From the cell containing the given text, extract its center point as [x, y] coordinate. 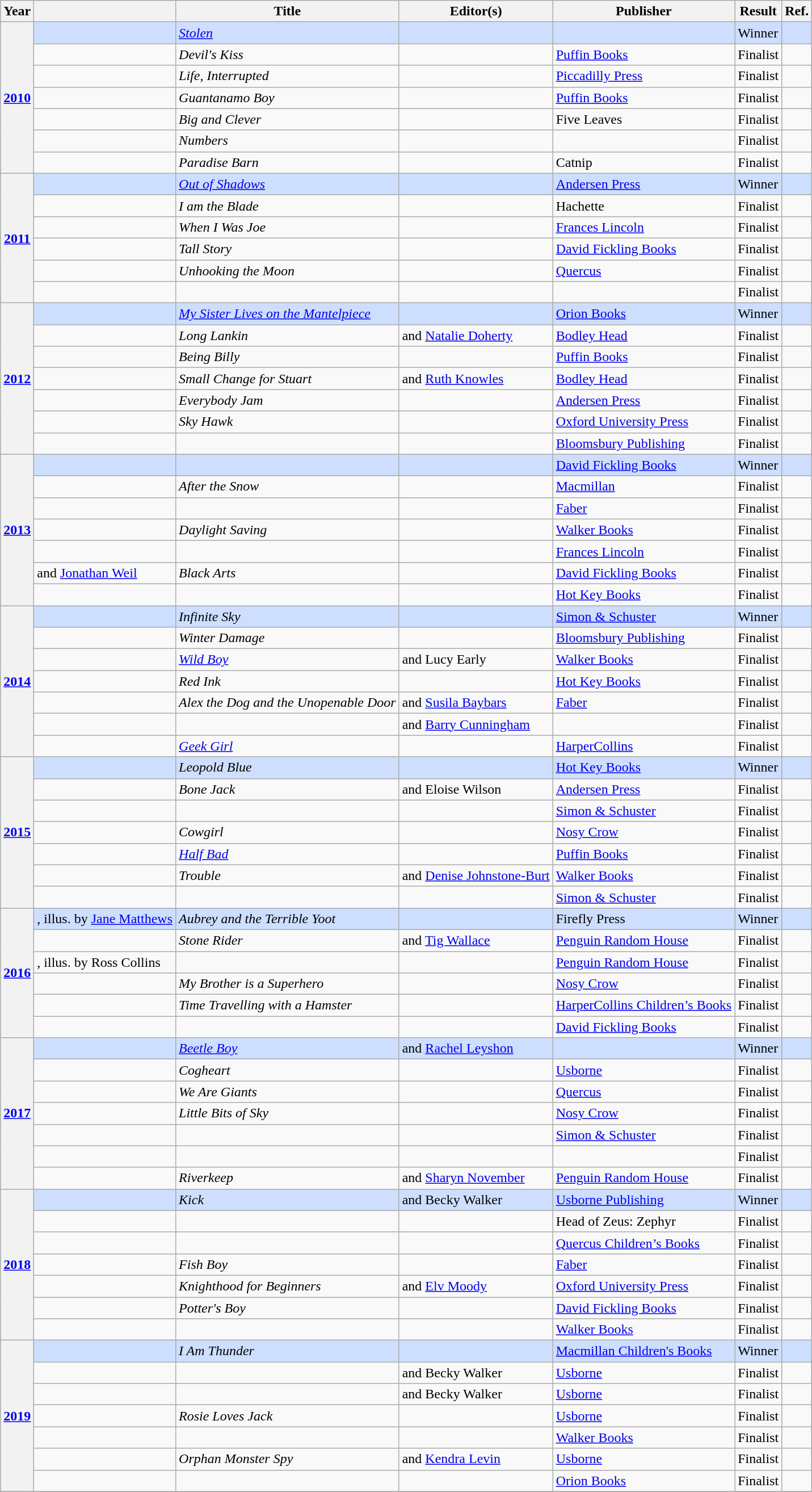
Title [288, 11]
2018 [17, 1264]
Ref. [797, 11]
We Are Giants [288, 1092]
Unhooking the Moon [288, 271]
Editor(s) [476, 11]
Red Ink [288, 681]
2013 [17, 530]
Usborne Publishing [643, 1200]
Infinite Sky [288, 616]
Black Arts [288, 573]
Publisher [643, 11]
Stolen [288, 33]
Little Bits of Sky [288, 1113]
Small Change for Stuart [288, 379]
2017 [17, 1113]
Cowgirl [288, 832]
Quercus Children’s Books [643, 1243]
Out of Shadows [288, 184]
Tall Story [288, 249]
Daylight Saving [288, 530]
and Jonathan Weil [105, 573]
Beetle Boy [288, 1049]
2011 [17, 238]
Stone Rider [288, 940]
Piccadilly Press [643, 76]
Knighthood for Beginners [288, 1286]
I am the Blade [288, 206]
Time Travelling with a Hamster [288, 1005]
My Brother is a Superhero [288, 984]
2019 [17, 1416]
Long Lankin [288, 336]
Wild Boy [288, 660]
Result [758, 11]
Half Bad [288, 854]
2010 [17, 98]
Bone Jack [288, 789]
and Susila Baybars [476, 703]
and Tig Wallace [476, 940]
and Barry Cunningham [476, 724]
Five Leaves [643, 119]
Sky Hawk [288, 422]
2014 [17, 681]
and Eloise Wilson [476, 789]
Hachette [643, 206]
and Ruth Knowles [476, 379]
and Sharyn November [476, 1178]
Life, Interrupted [288, 76]
and Natalie Doherty [476, 336]
I Am Thunder [288, 1351]
HarperCollins Children’s Books [643, 1005]
, illus. by Ross Collins [105, 962]
Fish Boy [288, 1264]
HarperCollins [643, 746]
Macmillan Children's Books [643, 1351]
and Denise Johnstone-Burt [476, 875]
and Lucy Early [476, 660]
2012 [17, 379]
My Sister Lives on the Mantelpiece [288, 314]
and Rachel Leyshon [476, 1049]
Orphan Monster Spy [288, 1459]
After the Snow [288, 487]
Being Billy [288, 357]
2016 [17, 973]
Alex the Dog and the Unopenable Door [288, 703]
Year [17, 11]
Rosie Loves Jack [288, 1416]
Macmillan [643, 487]
Numbers [288, 141]
Big and Clever [288, 119]
Catnip [643, 162]
, illus. by Jane Matthews [105, 919]
Guantanamo Boy [288, 98]
and Elv Moody [476, 1286]
Leopold Blue [288, 768]
Winter Damage [288, 638]
and Kendra Levin [476, 1459]
Everybody Jam [288, 400]
Cogheart [288, 1070]
Trouble [288, 875]
Geek Girl [288, 746]
Aubrey and the Terrible Yoot [288, 919]
When I Was Joe [288, 227]
2015 [17, 832]
Paradise Barn [288, 162]
Kick [288, 1200]
Potter's Boy [288, 1307]
Riverkeep [288, 1178]
Head of Zeus: Zephyr [643, 1221]
Firefly Press [643, 919]
Devil's Kiss [288, 55]
